Scan for the cell matching the given text and deliver its (x, y) coordinate at center. 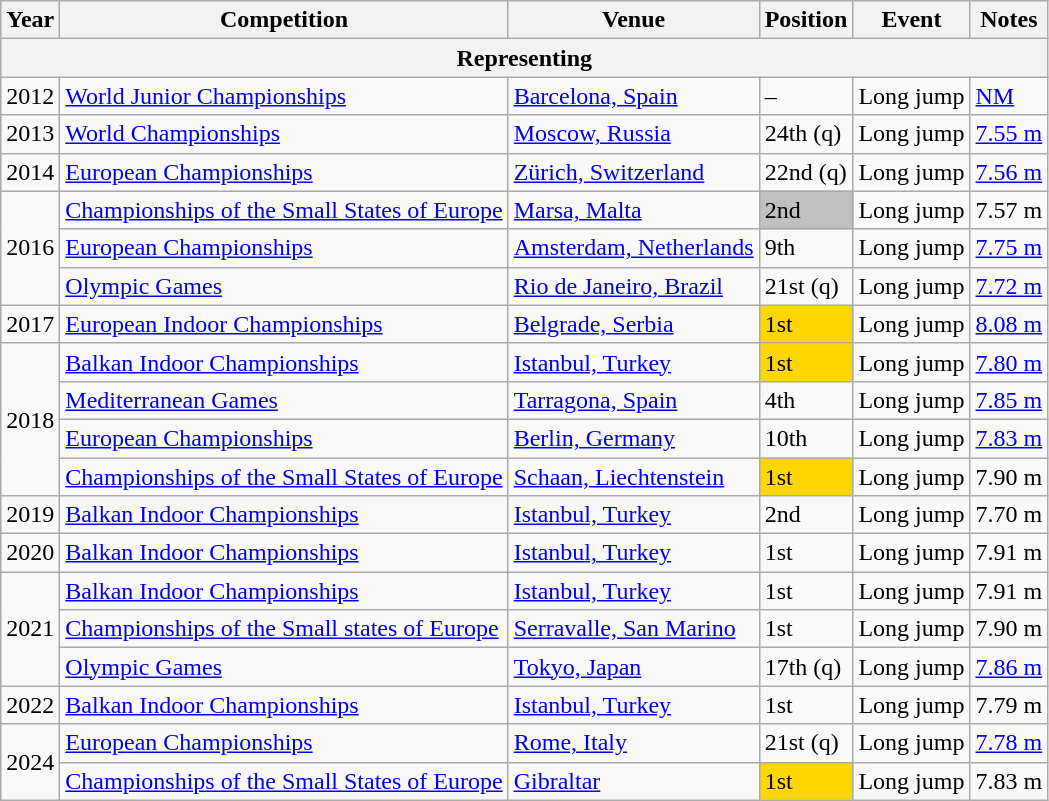
2016 (30, 248)
Rio de Janeiro, Brazil (634, 286)
– (806, 96)
2022 (30, 705)
Championships of the Small states of Europe (284, 629)
2013 (30, 134)
7.72 m (1009, 286)
Belgrade, Serbia (634, 324)
22nd (q) (806, 172)
Moscow, Russia (634, 134)
Schaan, Liechtenstein (634, 477)
7.78 m (1009, 743)
2018 (30, 419)
2020 (30, 553)
2017 (30, 324)
World Championships (284, 134)
Marsa, Malta (634, 210)
7.85 m (1009, 400)
Representing (524, 58)
10th (806, 438)
Mediterranean Games (284, 400)
Berlin, Germany (634, 438)
World Junior Championships (284, 96)
7.55 m (1009, 134)
7.79 m (1009, 705)
Rome, Italy (634, 743)
8.08 m (1009, 324)
7.57 m (1009, 210)
2021 (30, 629)
17th (q) (806, 667)
NM (1009, 96)
2024 (30, 762)
Event (912, 20)
Gibraltar (634, 781)
7.75 m (1009, 248)
24th (q) (806, 134)
9th (806, 248)
7.56 m (1009, 172)
Year (30, 20)
Venue (634, 20)
7.86 m (1009, 667)
Tokyo, Japan (634, 667)
Tarragona, Spain (634, 400)
7.80 m (1009, 362)
Competition (284, 20)
European Indoor Championships (284, 324)
Amsterdam, Netherlands (634, 248)
Serravalle, San Marino (634, 629)
2012 (30, 96)
Position (806, 20)
2019 (30, 515)
7.70 m (1009, 515)
Notes (1009, 20)
Zürich, Switzerland (634, 172)
4th (806, 400)
2014 (30, 172)
Barcelona, Spain (634, 96)
